Extract the (x, y) coordinate from the center of the cell holding the provided text.  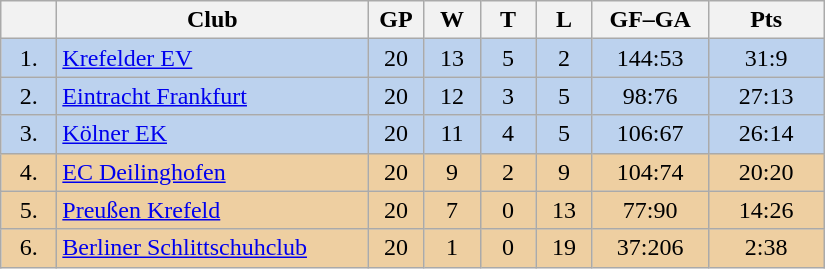
Pts (766, 20)
1. (29, 58)
L (564, 20)
5. (29, 210)
7 (452, 210)
12 (452, 96)
3. (29, 134)
Preußen Krefeld (212, 210)
77:90 (650, 210)
GP (396, 20)
2:38 (766, 248)
14:26 (766, 210)
4 (508, 134)
Eintracht Frankfurt (212, 96)
106:67 (650, 134)
EC Deilinghofen (212, 172)
Club (212, 20)
31:9 (766, 58)
Kölner EK (212, 134)
27:13 (766, 96)
1 (452, 248)
Berliner Schlittschuhclub (212, 248)
Krefelder EV (212, 58)
19 (564, 248)
2. (29, 96)
T (508, 20)
37:206 (650, 248)
104:74 (650, 172)
3 (508, 96)
11 (452, 134)
4. (29, 172)
98:76 (650, 96)
GF–GA (650, 20)
20:20 (766, 172)
6. (29, 248)
26:14 (766, 134)
W (452, 20)
144:53 (650, 58)
